Capture the cell that displays the provided text and extract its (x, y) central coordinate. 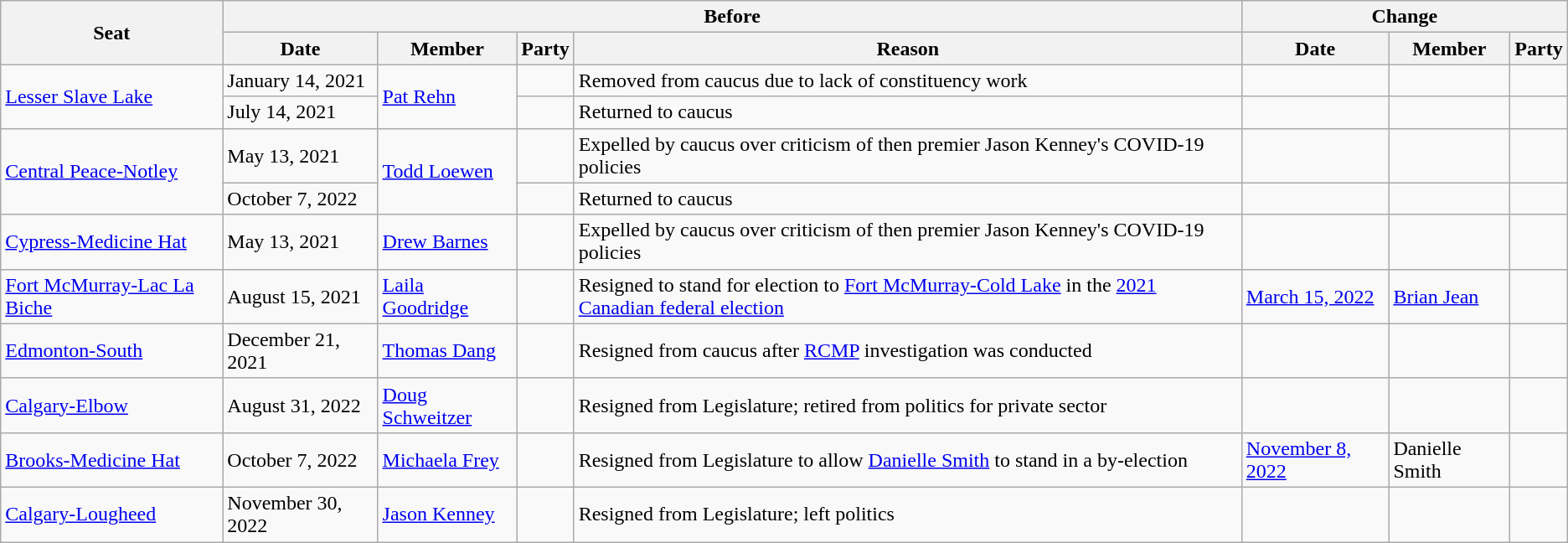
Calgary-Lougheed (112, 515)
Calgary-Elbow (112, 406)
Brian Jean (1449, 297)
Lesser Slave Lake (112, 96)
Doug Schweitzer (447, 406)
Resigned from caucus after RCMP investigation was conducted (908, 350)
Reason (908, 49)
December 21, 2021 (300, 350)
Before (732, 17)
Pat Rehn (447, 96)
Thomas Dang (447, 350)
Laila Goodridge (447, 297)
Jason Kenney (447, 515)
Drew Barnes (447, 241)
July 14, 2021 (300, 112)
March 15, 2022 (1315, 297)
Danielle Smith (1449, 459)
Fort McMurray-Lac La Biche (112, 297)
Todd Loewen (447, 171)
Resigned from Legislature; retired from politics for private sector (908, 406)
January 14, 2021 (300, 80)
Resigned from Legislature; left politics (908, 515)
Cypress-Medicine Hat (112, 241)
August 15, 2021 (300, 297)
Brooks-Medicine Hat (112, 459)
Removed from caucus due to lack of constituency work (908, 80)
August 31, 2022 (300, 406)
Resigned from Legislature to allow Danielle Smith to stand in a by-election (908, 459)
Edmonton-South (112, 350)
Change (1404, 17)
Seat (112, 33)
November 8, 2022 (1315, 459)
Central Peace-Notley (112, 171)
Resigned to stand for election to Fort McMurray-Cold Lake in the 2021 Canadian federal election (908, 297)
Michaela Frey (447, 459)
November 30, 2022 (300, 515)
